Output the (x, y) coordinate of the center of the cell containing the given text.  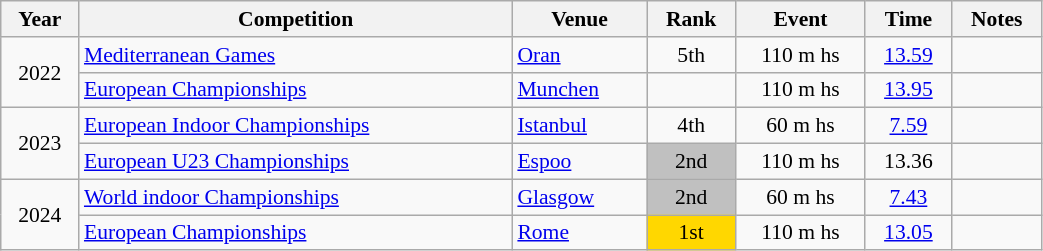
Espoo (579, 162)
5th (692, 55)
European U23 Championships (296, 162)
13.36 (908, 162)
7.43 (908, 197)
Rank (692, 19)
13.95 (908, 90)
Glasgow (579, 197)
13.05 (908, 233)
2022 (40, 72)
European Indoor Championships (296, 126)
Rome (579, 233)
Event (801, 19)
4th (692, 126)
Oran (579, 55)
1st (692, 233)
13.59 (908, 55)
Venue (579, 19)
Mediterranean Games (296, 55)
Year (40, 19)
7.59 (908, 126)
Istanbul (579, 126)
Competition (296, 19)
2024 (40, 214)
World indoor Championships (296, 197)
2023 (40, 144)
Time (908, 19)
Notes (996, 19)
Munchen (579, 90)
